For the text-containing cell, return its midpoint in (x, y) coordinate format. 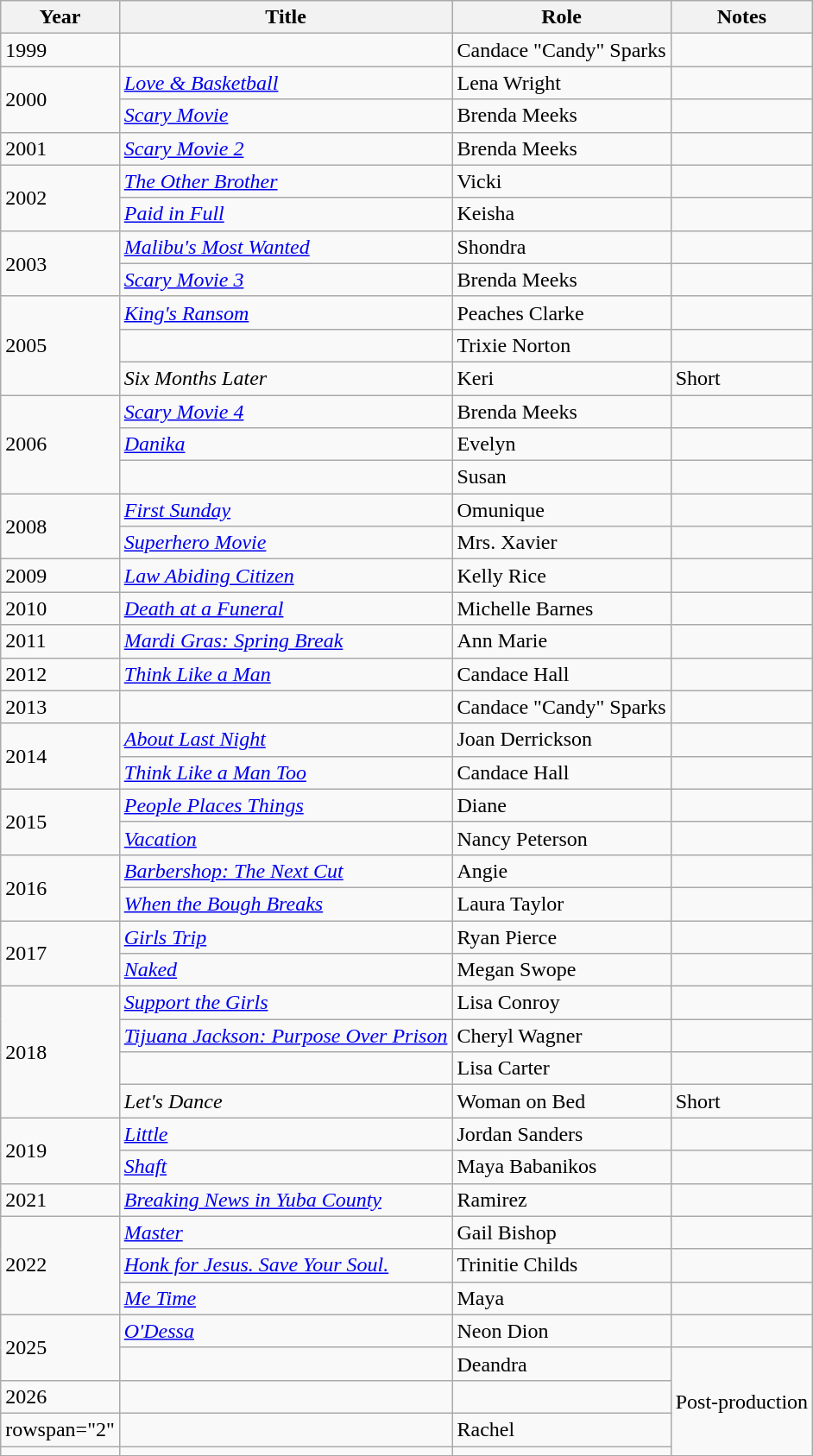
Shondra (561, 247)
2017 (60, 953)
Breaking News in Yuba County (286, 1200)
Barbershop: The Next Cut (286, 871)
2001 (60, 148)
Scary Movie 3 (286, 280)
Keri (561, 378)
People Places Things (286, 805)
2005 (60, 345)
Support the Girls (286, 1003)
Shaft (286, 1167)
Keisha (561, 214)
2013 (60, 707)
Six Months Later (286, 378)
The Other Brother (286, 181)
Rachel (561, 1429)
When the Bough Breaks (286, 904)
Mrs. Xavier (561, 543)
Title (286, 17)
O'Dessa (286, 1331)
2010 (60, 608)
Death at a Funeral (286, 608)
King's Ransom (286, 312)
Danika (286, 444)
2015 (60, 822)
About Last Night (286, 740)
2012 (60, 674)
Nancy Peterson (561, 838)
Role (561, 17)
Peaches Clarke (561, 312)
2021 (60, 1200)
Notes (741, 17)
Megan Swope (561, 970)
Ryan Pierce (561, 936)
Little (286, 1134)
2002 (60, 198)
2009 (60, 576)
Naked (286, 970)
Let's Dance (286, 1101)
2022 (60, 1265)
2014 (60, 756)
2018 (60, 1052)
Deandra (561, 1364)
Diane (561, 805)
2025 (60, 1347)
Maya Babanikos (561, 1167)
Gail Bishop (561, 1232)
Susan (561, 477)
Ann Marie (561, 641)
Evelyn (561, 444)
Honk for Jesus. Save Your Soul. (286, 1265)
Paid in Full (286, 214)
Scary Movie 2 (286, 148)
Kelly Rice (561, 576)
Omunique (561, 510)
2016 (60, 887)
Woman on Bed (561, 1101)
Girls Trip (286, 936)
Jordan Sanders (561, 1134)
Lena Wright (561, 83)
Scary Movie (286, 116)
2019 (60, 1150)
Neon Dion (561, 1331)
Mardi Gras: Spring Break (286, 641)
2003 (60, 263)
First Sunday (286, 510)
Cheryl Wagner (561, 1036)
Michelle Barnes (561, 608)
Maya (561, 1298)
Lisa Carter (561, 1068)
Tijuana Jackson: Purpose Over Prison (286, 1036)
Joan Derrickson (561, 740)
2026 (60, 1396)
Ramirez (561, 1200)
Superhero Movie (286, 543)
Love & Basketball (286, 83)
Trixie Norton (561, 345)
2008 (60, 526)
Malibu's Most Wanted (286, 247)
2006 (60, 444)
Think Like a Man Too (286, 772)
1999 (60, 50)
Scary Movie 4 (286, 412)
rowspan="2" (60, 1429)
Vacation (286, 838)
Post-production (741, 1402)
Laura Taylor (561, 904)
Law Abiding Citizen (286, 576)
Trinitie Childs (561, 1265)
Vicki (561, 181)
Me Time (286, 1298)
2011 (60, 641)
Think Like a Man (286, 674)
2000 (60, 99)
Master (286, 1232)
Year (60, 17)
Lisa Conroy (561, 1003)
Angie (561, 871)
